Scan for the cell matching the given text and deliver its [X, Y] coordinate at center. 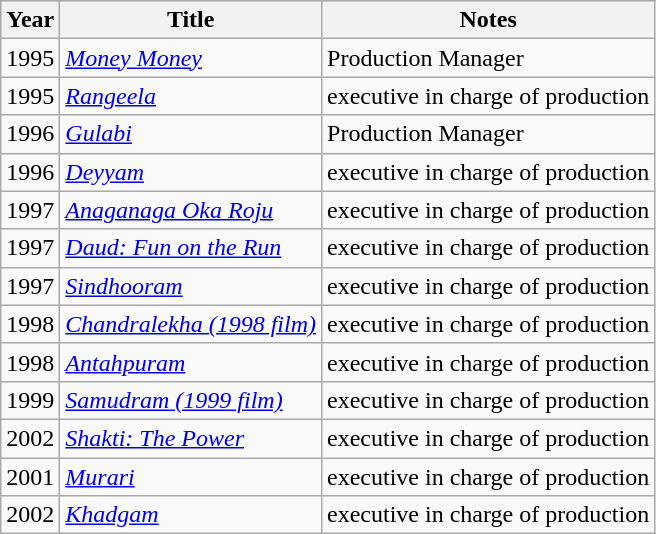
2001 [30, 477]
Notes [488, 20]
1999 [30, 400]
Chandralekha (1998 film) [191, 324]
Antahpuram [191, 362]
Khadgam [191, 515]
Samudram (1999 film) [191, 400]
Anaganaga Oka Roju [191, 210]
Daud: Fun on the Run [191, 248]
Year [30, 20]
Shakti: The Power [191, 438]
Sindhooram [191, 286]
Money Money [191, 58]
Title [191, 20]
Deyyam [191, 172]
Gulabi [191, 134]
Murari [191, 477]
Rangeela [191, 96]
